Determine the [X, Y] coordinate at the center of the cell enclosing the given text.  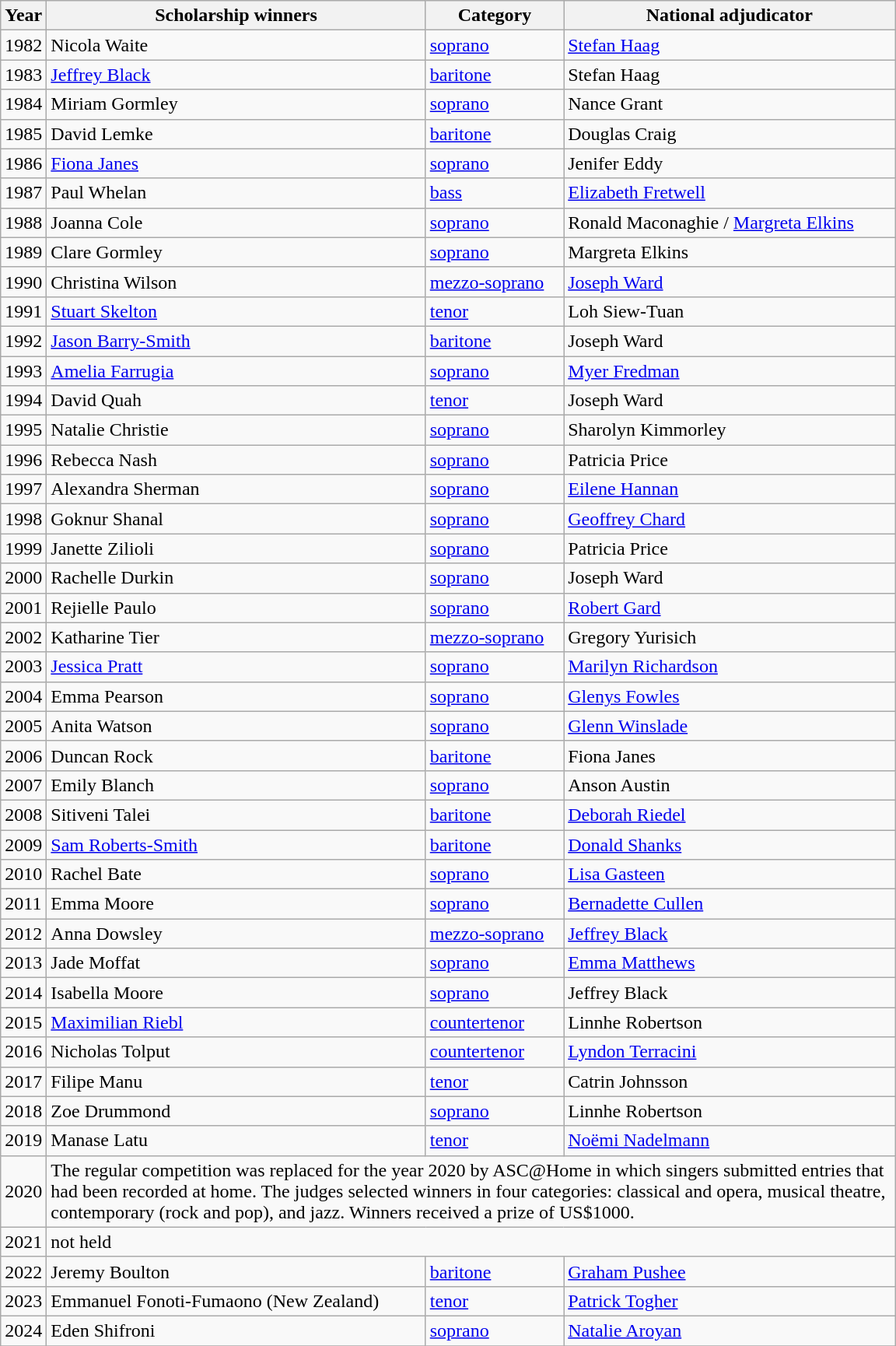
Emma Pearson [236, 696]
Anson Austin [730, 785]
2010 [23, 875]
Marilyn Richardson [730, 667]
Amelia Farrugia [236, 371]
1999 [23, 549]
Elizabeth Fretwell [730, 193]
Sharolyn Kimmorley [730, 430]
1998 [23, 519]
2023 [23, 1301]
2022 [23, 1271]
2013 [23, 963]
2003 [23, 667]
Douglas Craig [730, 134]
Catrin Johnsson [730, 1081]
2021 [23, 1242]
Natalie Christie [236, 430]
1993 [23, 371]
2001 [23, 608]
Scholarship winners [236, 16]
2020 [23, 1191]
Anita Watson [236, 726]
Jeremy Boulton [236, 1271]
Joanna Cole [236, 223]
Anna Dowsley [236, 934]
1991 [23, 311]
1985 [23, 134]
2008 [23, 815]
1988 [23, 223]
Alexandra Sherman [236, 489]
Gregory Yurisich [730, 637]
2009 [23, 844]
1983 [23, 75]
Lyndon Terracini [730, 1052]
Graham Pushee [730, 1271]
Maximilian Riebl [236, 1022]
1996 [23, 460]
2016 [23, 1052]
Natalie Aroyan [730, 1330]
Jenifer Eddy [730, 163]
1992 [23, 341]
Duncan Rock [236, 755]
Nance Grant [730, 104]
2005 [23, 726]
Deborah Riedel [730, 815]
Rebecca Nash [236, 460]
Stuart Skelton [236, 311]
2007 [23, 785]
Katharine Tier [236, 637]
Rachel Bate [236, 875]
David Quah [236, 401]
1989 [23, 252]
Ronald Maconaghie / Margreta Elkins [730, 223]
2006 [23, 755]
1994 [23, 401]
Paul Whelan [236, 193]
Isabella Moore [236, 993]
2018 [23, 1111]
Sitiveni Talei [236, 815]
Rachelle Durkin [236, 578]
Goknur Shanal [236, 519]
Robert Gard [730, 608]
Jade Moffat [236, 963]
Sam Roberts-Smith [236, 844]
2019 [23, 1141]
bass [495, 193]
Zoe Drummond [236, 1111]
David Lemke [236, 134]
2004 [23, 696]
Glenys Fowles [730, 696]
Jason Barry-Smith [236, 341]
Emma Matthews [730, 963]
Miriam Gormley [236, 104]
Emmanuel Fonoti-Fumaono (New Zealand) [236, 1301]
1990 [23, 282]
Loh Siew-Tuan [730, 311]
Eilene Hannan [730, 489]
Eden Shifroni [236, 1330]
1987 [23, 193]
Glenn Winslade [730, 726]
Bernadette Cullen [730, 904]
Janette Zilioli [236, 549]
1986 [23, 163]
Rejielle Paulo [236, 608]
Emily Blanch [236, 785]
2024 [23, 1330]
Geoffrey Chard [730, 519]
Donald Shanks [730, 844]
1997 [23, 489]
Category [495, 16]
2014 [23, 993]
Clare Gormley [236, 252]
Nicholas Tolput [236, 1052]
2012 [23, 934]
Margreta Elkins [730, 252]
1995 [23, 430]
2017 [23, 1081]
1982 [23, 45]
Myer Fredman [730, 371]
2002 [23, 637]
Noëmi Nadelmann [730, 1141]
2000 [23, 578]
Year [23, 16]
not held [471, 1242]
1984 [23, 104]
Patrick Togher [730, 1301]
2015 [23, 1022]
Emma Moore [236, 904]
2011 [23, 904]
Lisa Gasteen [730, 875]
Christina Wilson [236, 282]
Nicola Waite [236, 45]
National adjudicator [730, 16]
Manase Latu [236, 1141]
Filipe Manu [236, 1081]
Jessica Pratt [236, 667]
